For the text-containing cell, return its midpoint in (X, Y) coordinate format. 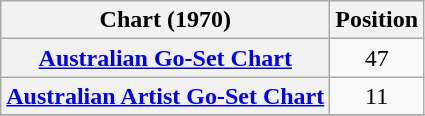
Australian Go-Set Chart (166, 58)
11 (377, 96)
47 (377, 58)
Position (377, 20)
Australian Artist Go-Set Chart (166, 96)
Chart (1970) (166, 20)
